Locate the cell with the specified text and output its [x, y] center coordinate. 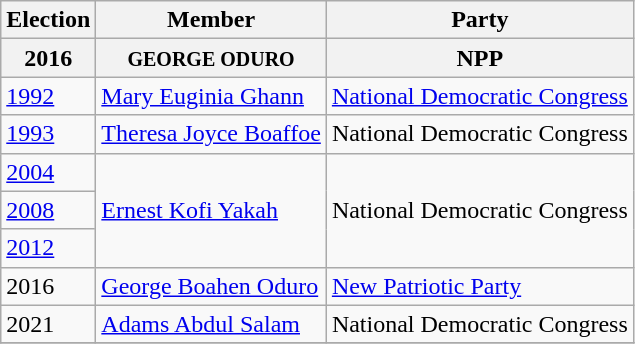
Mary Euginia Ghann [212, 96]
2021 [48, 324]
1993 [48, 134]
Party [480, 20]
Adams Abdul Salam [212, 324]
New Patriotic Party [480, 286]
Ernest Kofi Yakah [212, 210]
2012 [48, 248]
Election [48, 20]
2008 [48, 210]
George Boahen Oduro [212, 286]
1992 [48, 96]
Theresa Joyce Boaffoe [212, 134]
GEORGE ODURO [212, 58]
NPP [480, 58]
Member [212, 20]
2004 [48, 172]
